For the text-containing cell, return its midpoint in (X, Y) coordinate format. 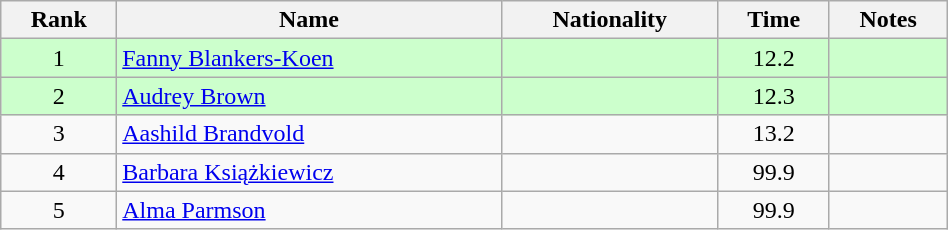
1 (59, 58)
12.2 (774, 58)
Rank (59, 20)
Aashild Brandvold (309, 134)
5 (59, 210)
Name (309, 20)
3 (59, 134)
Time (774, 20)
Fanny Blankers-Koen (309, 58)
2 (59, 96)
13.2 (774, 134)
Audrey Brown (309, 96)
Barbara Książkiewicz (309, 172)
12.3 (774, 96)
4 (59, 172)
Notes (888, 20)
Alma Parmson (309, 210)
Nationality (610, 20)
